For the text-containing cell, return its midpoint in (x, y) coordinate format. 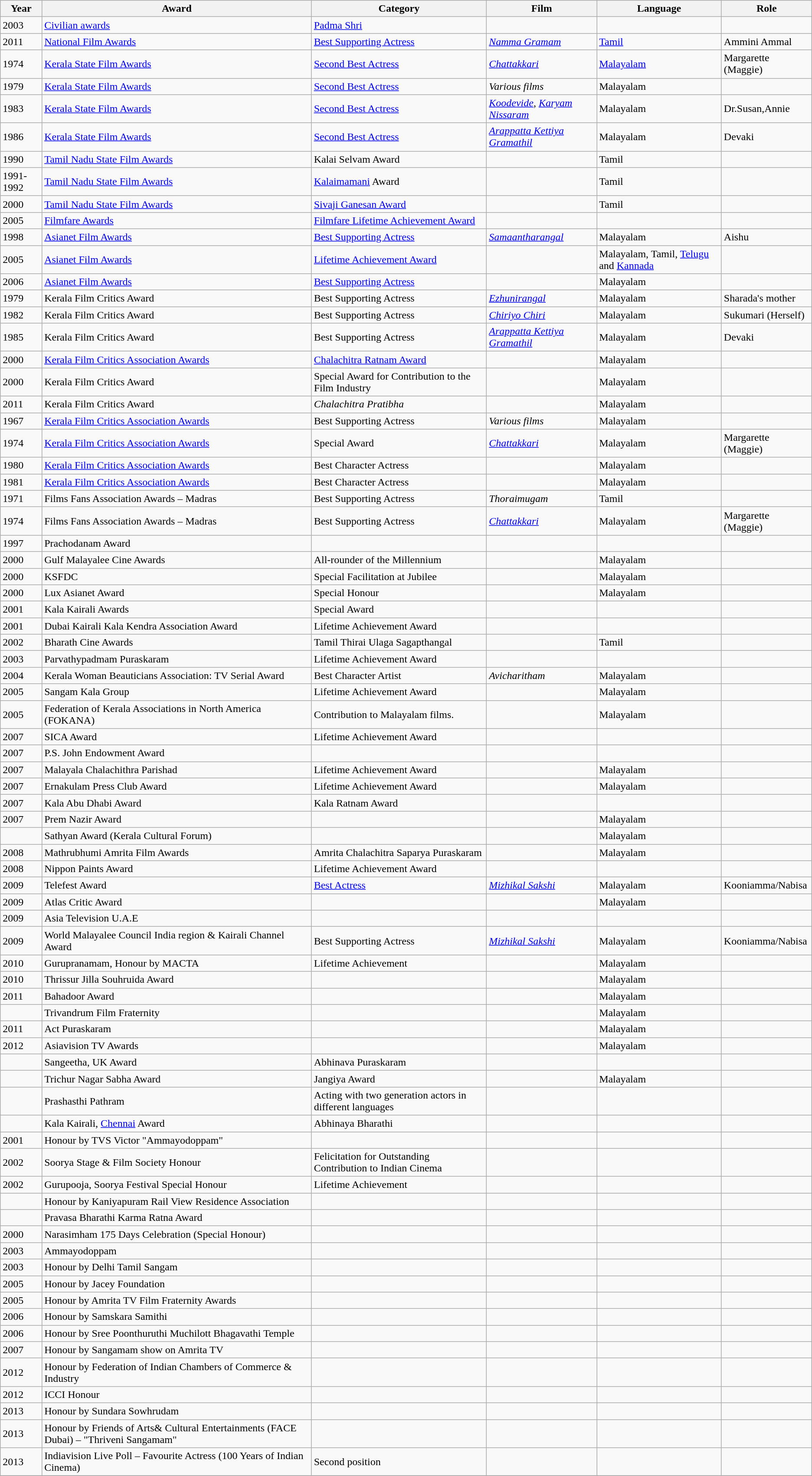
Chalachitra Ratnam Award (399, 360)
Ammini Ammal (766, 42)
Best Character Artist (399, 676)
Filmfare Awards (177, 220)
Gurupranamam, Honour by MACTA (177, 963)
Sukumari (Herself) (766, 315)
Honour by Sundara Sowhrudam (177, 1411)
Film (542, 9)
Thoraimugam (542, 499)
1967 (21, 421)
1997 (21, 543)
All-rounder of the Millennium (399, 560)
Trichur Nagar Sabha Award (177, 1079)
Language (659, 9)
Award (177, 9)
Amrita Chalachitra Saparya Puraskaram (399, 853)
Kala Ratnam Award (399, 803)
Malayala Chalachithra Parishad (177, 770)
Best Actress (399, 886)
Bharath Cine Awards (177, 643)
Jangiya Award (399, 1079)
Acting with two generation actors in different languages (399, 1101)
Special Award for Contribution to the Film Industry (399, 382)
Honour by Samskara Samithi (177, 1317)
Chiriyo Chiri (542, 315)
Avicharitham (542, 676)
Kerala Woman Beauticians Association: TV Serial Award (177, 676)
Samaantharangal (542, 237)
Narasimham 175 Days Celebration (Special Honour) (177, 1234)
Honour by Sangamam show on Amrita TV (177, 1350)
Second position (399, 1462)
2004 (21, 676)
Gurupooja, Soorya Festival Special Honour (177, 1185)
1983 (21, 108)
Prem Nazir Award (177, 819)
KSFDC (177, 577)
Act Puraskaram (177, 1029)
Dubai Kairali Kala Kendra Association Award (177, 626)
Asiavision TV Awards (177, 1046)
Nippon Paints Award (177, 869)
Bahadoor Award (177, 996)
Category (399, 9)
Thrissur Jilla Souhruida Award (177, 980)
Tamil Thirai Ulaga Sagapthangal (399, 643)
Honour by Friends of Arts& Cultural Entertainments (FACE Dubai) – "Thriveni Sangamam" (177, 1433)
Sivaji Ganesan Award (399, 204)
Chalachitra Pratibha (399, 404)
Prachodanam Award (177, 543)
Special Honour (399, 593)
Ezhunirangal (542, 298)
Honour by Kaniyapuram Rail View Residence Association (177, 1201)
Dr.Susan,Annie (766, 108)
Civilian awards (177, 25)
Honour by Amrita TV Film Fraternity Awards (177, 1300)
Parvathypadmam Puraskaram (177, 659)
Honour by Jacey Foundation (177, 1284)
Lux Asianet Award (177, 593)
Telefest Award (177, 886)
Abhinaya Bharathi (399, 1123)
1990 (21, 159)
Atlas Critic Award (177, 902)
Mathrubhumi Amrita Film Awards (177, 853)
Federation of Kerala Associations in North America (FOKANA) (177, 714)
Padma Shri (399, 25)
ICCI Honour (177, 1394)
1971 (21, 499)
Asia Television U.A.E (177, 918)
Year (21, 9)
Honour by Delhi Tamil Sangam (177, 1267)
Filmfare Lifetime Achievement Award (399, 220)
Indiavision Live Poll – Favourite Actress (100 Years of Indian Cinema) (177, 1462)
Prashasthi Pathram (177, 1101)
Kala Kairali Awards (177, 610)
1998 (21, 237)
National Film Awards (177, 42)
Honour by Federation of Indian Chambers of Commerce & Industry (177, 1372)
Aishu (766, 237)
Namma Gramam (542, 42)
Sangeetha, UK Award (177, 1062)
Gulf Malayalee Cine Awards (177, 560)
Honour by Sree Poonthuruthi Muchilott Bhagavathi Temple (177, 1333)
Contribution to Malayalam films. (399, 714)
Sathyan Award (Kerala Cultural Forum) (177, 836)
World Malayalee Council India region & Kairali Channel Award (177, 941)
P.S. John Endowment Award (177, 753)
Ernakulam Press Club Award (177, 786)
Honour by TVS Victor "Ammayodoppam" (177, 1140)
Kala Kairali, Chennai Award (177, 1123)
1981 (21, 482)
SICA Award (177, 737)
Kalai Selvam Award (399, 159)
Special Facilitation at Jubilee (399, 577)
1985 (21, 338)
Kalaimamani Award (399, 181)
Trivandrum Film Fraternity (177, 1013)
1982 (21, 315)
Kala Abu Dhabi Award (177, 803)
Ammayodoppam (177, 1251)
Malayalam, Tamil, Telugu and Kannada (659, 259)
Abhinava Puraskaram (399, 1062)
1980 (21, 466)
Soorya Stage & Film Society Honour (177, 1163)
1991-1992 (21, 181)
Felicitation for Outstanding Contribution to Indian Cinema (399, 1163)
Sangam Kala Group (177, 692)
Role (766, 9)
Koodevide, Karyam Nissaram (542, 108)
Sharada's mother (766, 298)
1986 (21, 137)
Pravasa Bharathi Karma Ratna Award (177, 1218)
